For the text-containing cell, return its midpoint in (X, Y) coordinate format. 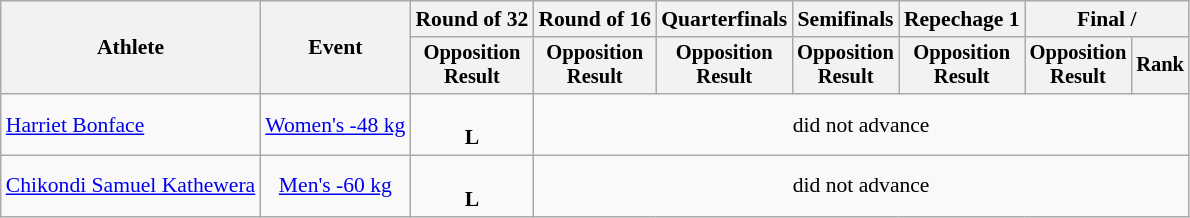
Chikondi Samuel Kathewera (131, 186)
Men's -60 kg (335, 186)
Semifinals (846, 19)
Quarterfinals (724, 19)
Round of 32 (472, 19)
Athlete (131, 48)
Round of 16 (594, 19)
Repechage 1 (962, 19)
Event (335, 48)
Rank (1160, 66)
Women's -48 kg (335, 124)
Harriet Bonface (131, 124)
Final / (1107, 19)
